Pinpoint the cell where the given text exists, returning its [X, Y] midpoint coordinate. 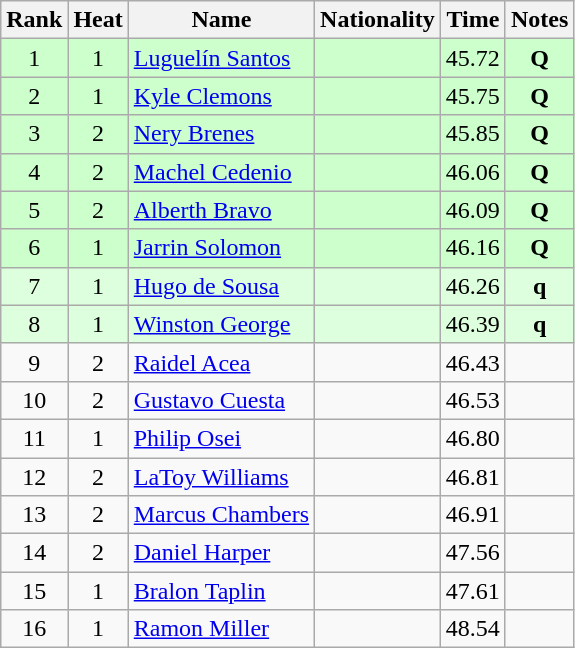
47.61 [472, 591]
Alberth Bravo [221, 210]
7 [34, 286]
Raidel Acea [221, 362]
45.85 [472, 134]
46.26 [472, 286]
46.91 [472, 515]
6 [34, 248]
46.53 [472, 400]
Bralon Taplin [221, 591]
45.75 [472, 96]
Nery Brenes [221, 134]
Time [472, 20]
46.81 [472, 477]
Marcus Chambers [221, 515]
46.09 [472, 210]
Name [221, 20]
12 [34, 477]
Nationality [378, 20]
15 [34, 591]
Ramon Miller [221, 629]
Gustavo Cuesta [221, 400]
Rank [34, 20]
48.54 [472, 629]
47.56 [472, 553]
45.72 [472, 58]
3 [34, 134]
8 [34, 324]
LaToy Williams [221, 477]
9 [34, 362]
46.16 [472, 248]
Luguelín Santos [221, 58]
Notes [539, 20]
5 [34, 210]
46.06 [472, 172]
16 [34, 629]
Daniel Harper [221, 553]
11 [34, 438]
Heat [98, 20]
46.43 [472, 362]
14 [34, 553]
Machel Cedenio [221, 172]
Philip Osei [221, 438]
Kyle Clemons [221, 96]
46.80 [472, 438]
4 [34, 172]
46.39 [472, 324]
13 [34, 515]
Winston George [221, 324]
10 [34, 400]
Jarrin Solomon [221, 248]
Hugo de Sousa [221, 286]
